Search for the cell housing the specified text and yield its (x, y) center coordinate. 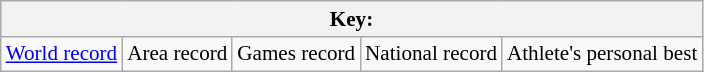
World record (62, 54)
Key: (352, 18)
National record (431, 54)
Games record (296, 54)
Athlete's personal best (602, 54)
Area record (177, 54)
